Scan for the cell matching the given text and deliver its (X, Y) coordinate at center. 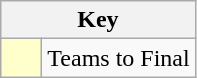
Key (98, 20)
Teams to Final (118, 58)
